Identify which cell holds the provided text, then report its (X, Y) central coordinate. 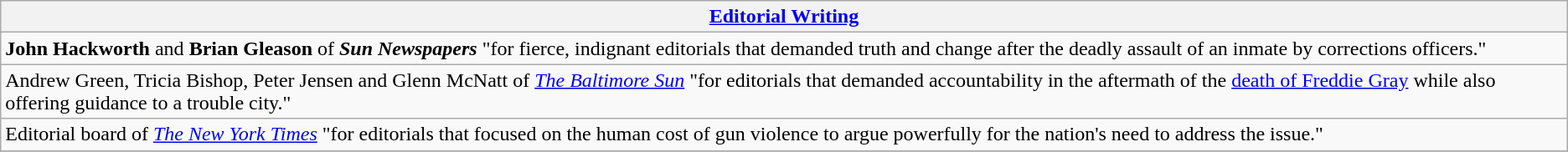
Editorial Writing (784, 17)
